Return (X, Y) of the center of cell containing provided text 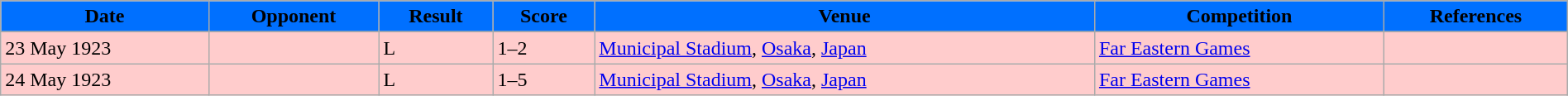
23 May 1923 (104, 48)
References (1476, 17)
1–5 (544, 79)
Result (436, 17)
1–2 (544, 48)
Score (544, 17)
Venue (845, 17)
Opponent (294, 17)
Date (104, 17)
24 May 1923 (104, 79)
Competition (1239, 17)
